Search for the cell housing the specified text and yield its [X, Y] center coordinate. 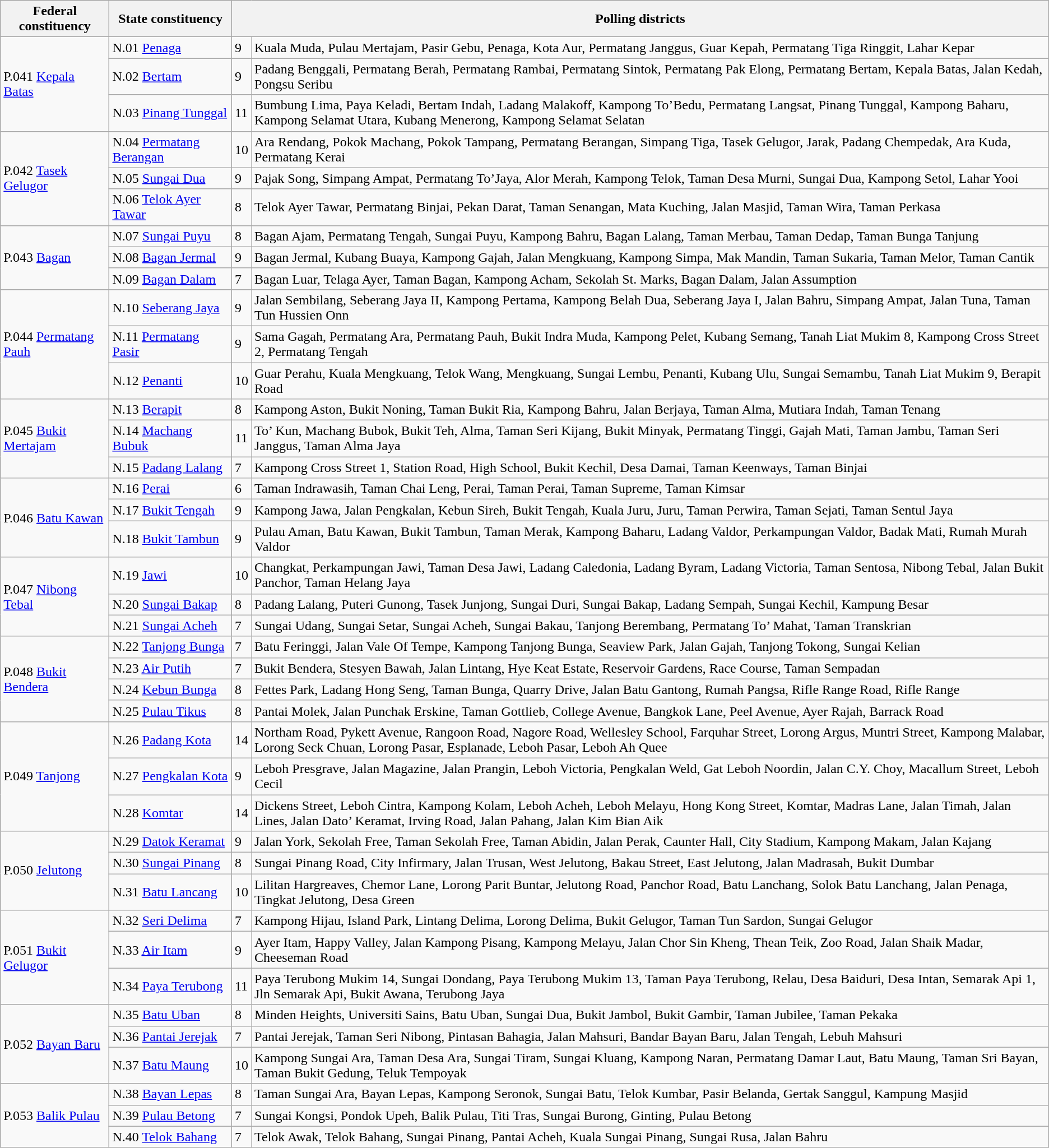
N.13 Berapit [170, 410]
Taman Sungai Ara, Bayan Lepas, Kampong Seronok, Sungai Batu, Telok Kumbar, Pasir Belanda, Gertak Sanggul, Kampung Masjid [650, 1094]
N.36 Pantai Jerejak [170, 1036]
Kampong Cross Street 1, Station Road, High School, Bukit Kechil, Desa Damai, Taman Keenways, Taman Binjai [650, 467]
Kampong Hijau, Island Park, Lintang Delima, Lorong Delima, Bukit Gelugor, Taman Tun Sardon, Sungai Gelugor [650, 921]
Sungai Pinang Road, City Infirmary, Jalan Trusan, West Jelutong, Bakau Street, East Jelutong, Jalan Madrasah, Bukit Dumbar [650, 863]
Padang Benggali, Permatang Berah, Permatang Rambai, Permatang Sintok, Permatang Pak Elong, Permatang Bertam, Kepala Batas, Jalan Kedah, Pongsu Seribu [650, 76]
N.07 Sungai Puyu [170, 236]
N.08 Bagan Jermal [170, 257]
N.33 Air Itam [170, 950]
P.045 Bukit Mertajam [55, 438]
N.35 Batu Uban [170, 1015]
N.22 Tanjong Bunga [170, 647]
Pantai Molek, Jalan Punchak Erskine, Taman Gottlieb, College Avenue, Bangkok Lane, Peel Avenue, Ayer Rajah, Barrack Road [650, 711]
P.049 Tanjong [55, 776]
Ara Rendang, Pokok Machang, Pokok Tampang, Permatang Berangan, Simpang Tiga, Tasek Gelugor, Jarak, Padang Chempedak, Ara Kuda, Permatang Kerai [650, 149]
N.15 Padang Lalang [170, 467]
P.047 Nibong Tebal [55, 596]
P.048 Bukit Bendera [55, 679]
N.17 Bukit Tengah [170, 510]
N.18 Bukit Tambun [170, 539]
N.29 Datok Keramat [170, 842]
P.053 Balik Pulau [55, 1115]
P.050 Jelutong [55, 871]
N.05 Sungai Dua [170, 178]
N.06 Telok Ayer Tawar [170, 207]
P.044 Permatang Pauh [55, 344]
P.041 Kepala Batas [55, 84]
N.30 Sungai Pinang [170, 863]
Kampong Aston, Bukit Noning, Taman Bukit Ria, Kampong Bahru, Jalan Berjaya, Taman Alma, Mutiara Indah, Taman Tenang [650, 410]
N.31 Batu Lancang [170, 892]
N.20 Sungai Bakap [170, 604]
Minden Heights, Universiti Sains, Batu Uban, Sungai Dua, Bukit Jambol, Bukit Gambir, Taman Jubilee, Taman Pekaka [650, 1015]
P.051 Bukit Gelugor [55, 957]
Taman Indrawasih, Taman Chai Leng, Perai, Taman Perai, Taman Supreme, Taman Kimsar [650, 489]
N.32 Seri Delima [170, 921]
Padang Lalang, Puteri Gunong, Tasek Junjong, Sungai Duri, Sungai Bakap, Ladang Sempah, Sungai Kechil, Kampung Besar [650, 604]
N.27 Pengkalan Kota [170, 776]
P.042 Tasek Gelugor [55, 178]
N.16 Perai [170, 489]
N.19 Jawi [170, 575]
N.09 Bagan Dalam [170, 279]
N.21 Sungai Acheh [170, 626]
Jalan York, Sekolah Free, Taman Sekolah Free, Taman Abidin, Jalan Perak, Caunter Hall, City Stadium, Kampong Makam, Jalan Kajang [650, 842]
N.11 Permatang Pasir [170, 344]
State constituency [170, 19]
N.40 Telok Bahang [170, 1137]
N.01 Penaga [170, 48]
N.03 Pinang Tunggal [170, 113]
Guar Perahu, Kuala Mengkuang, Telok Wang, Mengkuang, Sungai Lembu, Penanti, Kubang Ulu, Sungai Semambu, Tanah Liat Mukim 9, Berapit Road [650, 380]
6 [241, 489]
Telok Ayer Tawar, Permatang Binjai, Pekan Darat, Taman Senangan, Mata Kuching, Jalan Masjid, Taman Wira, Taman Perkasa [650, 207]
Ayer Itam, Happy Valley, Jalan Kampong Pisang, Kampong Melayu, Jalan Chor Sin Kheng, Thean Teik, Zoo Road, Jalan Shaik Madar, Cheeseman Road [650, 950]
N.23 Air Putih [170, 668]
N.26 Padang Kota [170, 740]
Federal constituency [55, 19]
Batu Feringgi, Jalan Vale Of Tempe, Kampong Tanjong Bunga, Seaview Park, Jalan Gajah, Tanjong Tokong, Sungai Kelian [650, 647]
N.24 Kebun Bunga [170, 689]
N.14 Machang Bubuk [170, 438]
P.052 Bayan Baru [55, 1044]
N.28 Komtar [170, 813]
Telok Awak, Telok Bahang, Sungai Pinang, Pantai Acheh, Kuala Sungai Pinang, Sungai Rusa, Jalan Bahru [650, 1137]
N.39 Pulau Betong [170, 1115]
N.12 Penanti [170, 380]
N.37 Batu Maung [170, 1065]
Leboh Presgrave, Jalan Magazine, Jalan Prangin, Leboh Victoria, Pengkalan Weld, Gat Leboh Noordin, Jalan C.Y. Choy, Macallum Street, Leboh Cecil [650, 776]
Kampong Jawa, Jalan Pengkalan, Kebun Sireh, Bukit Tengah, Kuala Juru, Juru, Taman Perwira, Taman Sejati, Taman Sentul Jaya [650, 510]
P.046 Batu Kawan [55, 518]
Pantai Jerejak, Taman Seri Nibong, Pintasan Bahagia, Jalan Mahsuri, Bandar Bayan Baru, Jalan Tengah, Lebuh Mahsuri [650, 1036]
Pajak Song, Simpang Ampat, Permatang To’Jaya, Alor Merah, Kampong Telok, Taman Desa Murni, Sungai Dua, Kampong Setol, Lahar Yooi [650, 178]
Bukit Bendera, Stesyen Bawah, Jalan Lintang, Hye Keat Estate, Reservoir Gardens, Race Course, Taman Sempadan [650, 668]
Sungai Kongsi, Pondok Upeh, Balik Pulau, Titi Tras, Sungai Burong, Ginting, Pulau Betong [650, 1115]
N.02 Bertam [170, 76]
Bagan Jermal, Kubang Buaya, Kampong Gajah, Jalan Mengkuang, Kampong Simpa, Mak Mandin, Taman Sukaria, Taman Melor, Taman Cantik [650, 257]
Jalan Sembilang, Seberang Jaya II, Kampong Pertama, Kampong Belah Dua, Seberang Jaya I, Jalan Bahru, Simpang Ampat, Jalan Tuna, Taman Tun Hussien Onn [650, 307]
Pulau Aman, Batu Kawan, Bukit Tambun, Taman Merak, Kampong Baharu, Ladang Valdor, Perkampungan Valdor, Badak Mati, Rumah Murah Valdor [650, 539]
Fettes Park, Ladang Hong Seng, Taman Bunga, Quarry Drive, Jalan Batu Gantong, Rumah Pangsa, Rifle Range Road, Rifle Range [650, 689]
N.38 Bayan Lepas [170, 1094]
N.10 Seberang Jaya [170, 307]
N.04 Permatang Berangan [170, 149]
N.25 Pulau Tikus [170, 711]
Kuala Muda, Pulau Mertajam, Pasir Gebu, Penaga, Kota Aur, Permatang Janggus, Guar Kepah, Permatang Tiga Ringgit, Lahar Kepar [650, 48]
Polling districts [640, 19]
P.043 Bagan [55, 257]
Bagan Luar, Telaga Ayer, Taman Bagan, Kampong Acham, Sekolah St. Marks, Bagan Dalam, Jalan Assumption [650, 279]
N.34 Paya Terubong [170, 987]
Bagan Ajam, Permatang Tengah, Sungai Puyu, Kampong Bahru, Bagan Lalang, Taman Merbau, Taman Dedap, Taman Bunga Tanjung [650, 236]
Sungai Udang, Sungai Setar, Sungai Acheh, Sungai Bakau, Tanjong Berembang, Permatang To’ Mahat, Taman Transkrian [650, 626]
